Detect which cell encompasses the target text, then output its [X, Y] center coordinate. 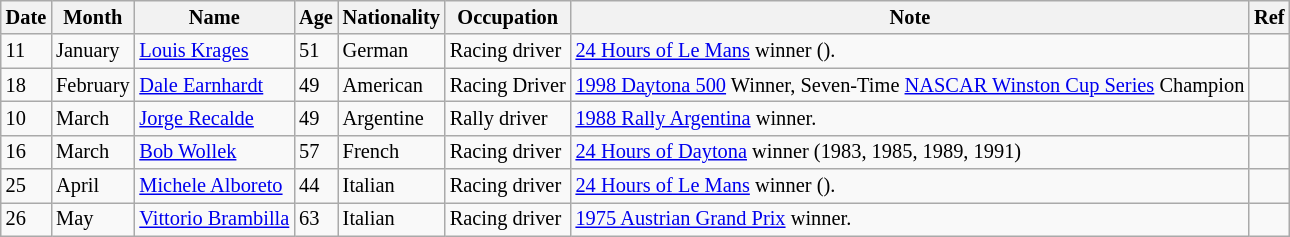
1998 Daytona 500 Winner, Seven-Time NASCAR Winston Cup Series Champion [910, 85]
Occupation [508, 17]
Michele Alboreto [214, 186]
16 [26, 152]
Date [26, 17]
Argentine [392, 118]
Louis Krages [214, 51]
18 [26, 85]
Jorge Recalde [214, 118]
January [92, 51]
French [392, 152]
Month [92, 17]
51 [316, 51]
Bob Wollek [214, 152]
May [92, 219]
Vittorio Brambilla [214, 219]
Racing Driver [508, 85]
February [92, 85]
10 [26, 118]
25 [26, 186]
Note [910, 17]
April [92, 186]
1988 Rally Argentina winner. [910, 118]
11 [26, 51]
44 [316, 186]
57 [316, 152]
Nationality [392, 17]
German [392, 51]
63 [316, 219]
Dale Earnhardt [214, 85]
26 [26, 219]
1975 Austrian Grand Prix winner. [910, 219]
Ref [1269, 17]
American [392, 85]
24 Hours of Daytona winner (1983, 1985, 1989, 1991) [910, 152]
Name [214, 17]
Age [316, 17]
Rally driver [508, 118]
